Determine the [x, y] coordinate at the center of the cell enclosing the given text.  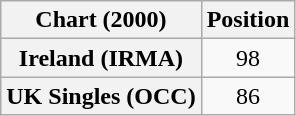
Ireland (IRMA) [101, 58]
98 [248, 58]
Chart (2000) [101, 20]
Position [248, 20]
86 [248, 96]
UK Singles (OCC) [101, 96]
